For the text-containing cell, return its midpoint in (X, Y) coordinate format. 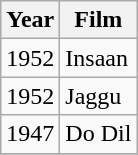
Film (98, 20)
Jaggu (98, 96)
1947 (30, 134)
Year (30, 20)
Insaan (98, 58)
Do Dil (98, 134)
